Pinpoint the cell where the given text exists, returning its [x, y] midpoint coordinate. 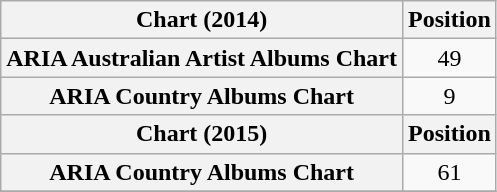
61 [450, 172]
49 [450, 58]
ARIA Australian Artist Albums Chart [202, 58]
Chart (2015) [202, 134]
Chart (2014) [202, 20]
9 [450, 96]
